Determine the [X, Y] coordinate at the center of the cell enclosing the given text.  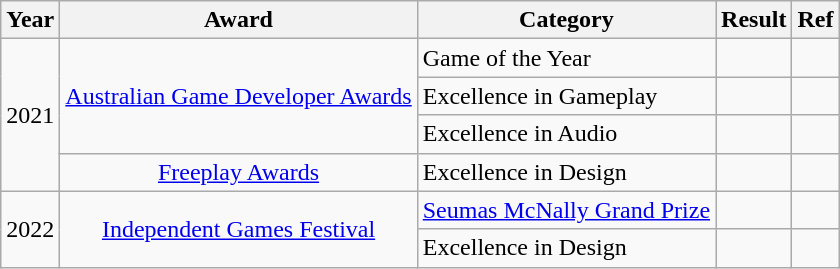
Ref [816, 20]
Freeplay Awards [238, 172]
Independent Games Festival [238, 229]
Award [238, 20]
Excellence in Gameplay [566, 96]
Game of the Year [566, 58]
Australian Game Developer Awards [238, 96]
Result [754, 20]
2021 [30, 115]
Excellence in Audio [566, 134]
Year [30, 20]
Category [566, 20]
2022 [30, 229]
Seumas McNally Grand Prize [566, 210]
